Locate the cell with the specified text and output its [x, y] center coordinate. 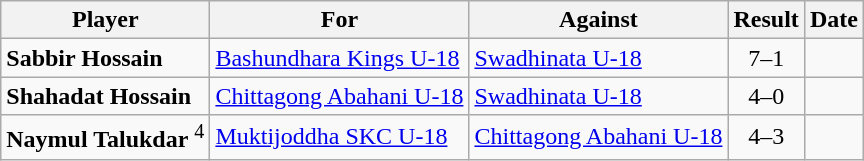
Muktijoddha SKC U-18 [340, 138]
Shahadat Hossain [106, 96]
7–1 [766, 58]
Against [598, 20]
Bashundhara Kings U-18 [340, 58]
Naymul Talukdar 4 [106, 138]
Result [766, 20]
Date [834, 20]
For [340, 20]
4–3 [766, 138]
Sabbir Hossain [106, 58]
Player [106, 20]
4–0 [766, 96]
